Pinpoint the cell where the given text exists, returning its (X, Y) midpoint coordinate. 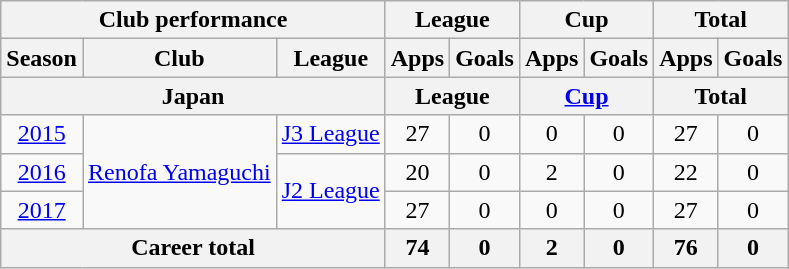
2017 (42, 210)
2016 (42, 172)
J3 League (330, 134)
Season (42, 58)
Renofa Yamaguchi (179, 172)
22 (686, 172)
Japan (193, 96)
74 (417, 248)
Club (179, 58)
Career total (193, 248)
20 (417, 172)
Club performance (193, 20)
J2 League (330, 191)
2015 (42, 134)
76 (686, 248)
